Return the [x, y] coordinate for the center point of the cell that contains the specified text.  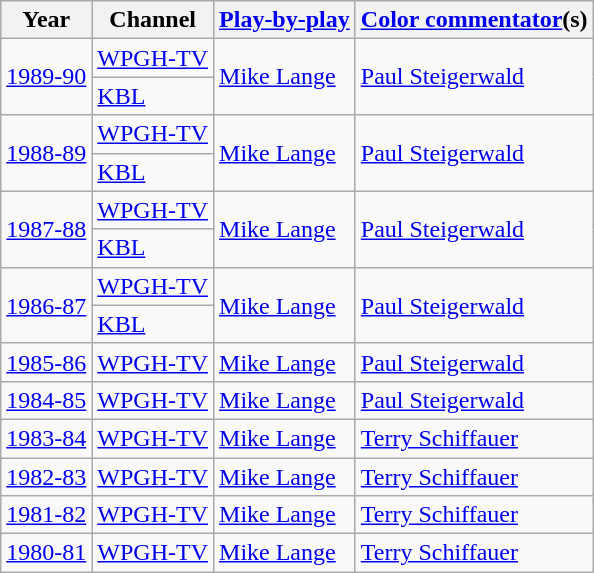
1987-88 [46, 229]
1982-83 [46, 477]
1986-87 [46, 305]
1988-89 [46, 153]
Color commentator(s) [474, 20]
1985-86 [46, 362]
1981-82 [46, 515]
1983-84 [46, 438]
Channel [153, 20]
1980-81 [46, 553]
Year [46, 20]
Play-by-play [285, 20]
1984-85 [46, 400]
1989-90 [46, 77]
